Find where the given text appears and provide that cell's center as [X, Y] coordinate. 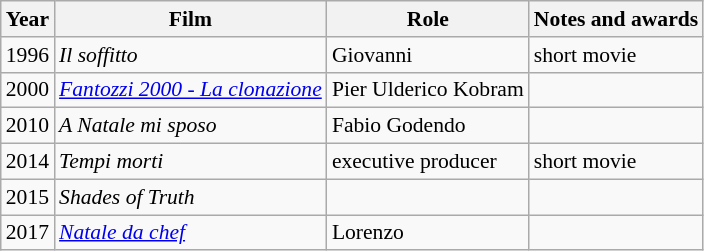
Film [190, 19]
Shades of Truth [190, 197]
Fantozzi 2000 - La clonazione [190, 90]
Lorenzo [428, 233]
Giovanni [428, 55]
2015 [28, 197]
Natale da chef [190, 233]
A Natale mi sposo [190, 126]
Tempi morti [190, 162]
2010 [28, 126]
Il soffitto [190, 55]
Fabio Godendo [428, 126]
Role [428, 19]
2000 [28, 90]
1996 [28, 55]
Notes and awards [616, 19]
2014 [28, 162]
2017 [28, 233]
Pier Ulderico Kobram [428, 90]
executive producer [428, 162]
Year [28, 19]
